Search for the cell housing the specified text and yield its (X, Y) center coordinate. 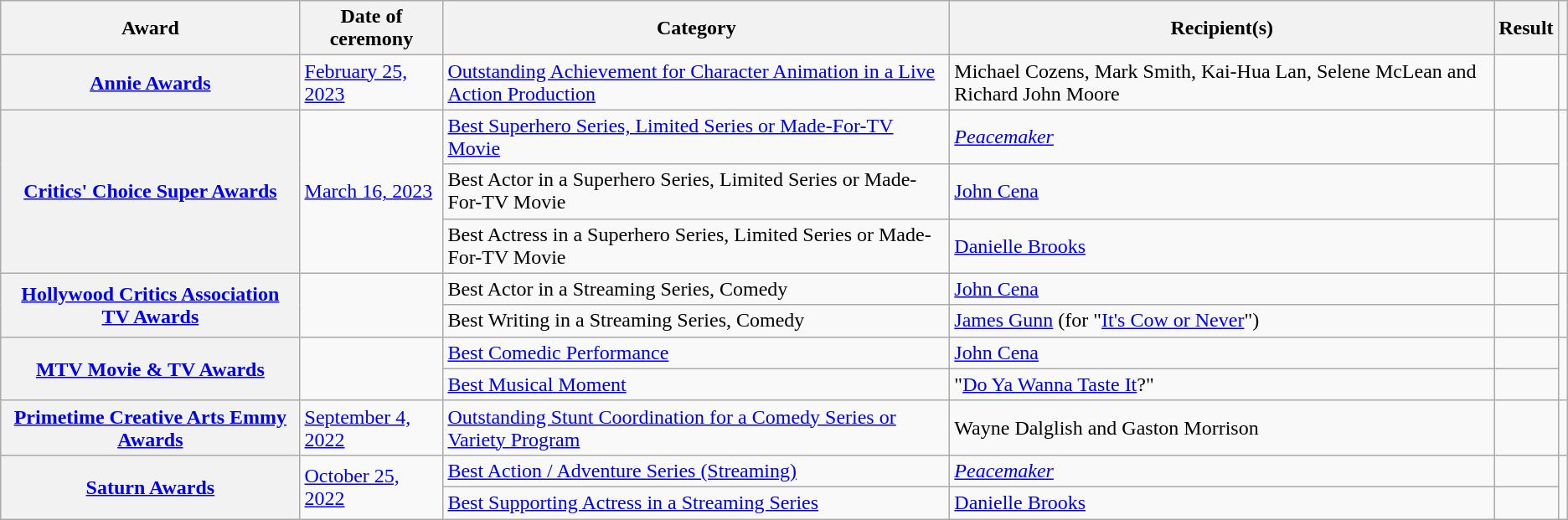
Best Writing in a Streaming Series, Comedy (697, 321)
Outstanding Stunt Coordination for a Comedy Series or Variety Program (697, 427)
Award (151, 28)
Result (1526, 28)
"Do Ya Wanna Taste It?" (1222, 384)
Best Actor in a Streaming Series, Comedy (697, 289)
Best Action / Adventure Series (Streaming) (697, 471)
MTV Movie & TV Awards (151, 368)
Best Comedic Performance (697, 353)
Category (697, 28)
Best Actress in a Superhero Series, Limited Series or Made-For-TV Movie (697, 246)
James Gunn (for "It's Cow or Never") (1222, 321)
Critics' Choice Super Awards (151, 191)
Primetime Creative Arts Emmy Awards (151, 427)
Saturn Awards (151, 487)
Best Superhero Series, Limited Series or Made-For-TV Movie (697, 137)
Date of ceremony (372, 28)
Best Actor in a Superhero Series, Limited Series or Made-For-TV Movie (697, 191)
Best Supporting Actress in a Streaming Series (697, 502)
Hollywood Critics Association TV Awards (151, 305)
Michael Cozens, Mark Smith, Kai-Hua Lan, Selene McLean and Richard John Moore (1222, 82)
Outstanding Achievement for Character Animation in a Live Action Production (697, 82)
October 25, 2022 (372, 487)
Recipient(s) (1222, 28)
Best Musical Moment (697, 384)
September 4, 2022 (372, 427)
March 16, 2023 (372, 191)
Annie Awards (151, 82)
Wayne Dalglish and Gaston Morrison (1222, 427)
February 25, 2023 (372, 82)
